Extract the [X, Y] coordinate from the center of the cell holding the provided text.  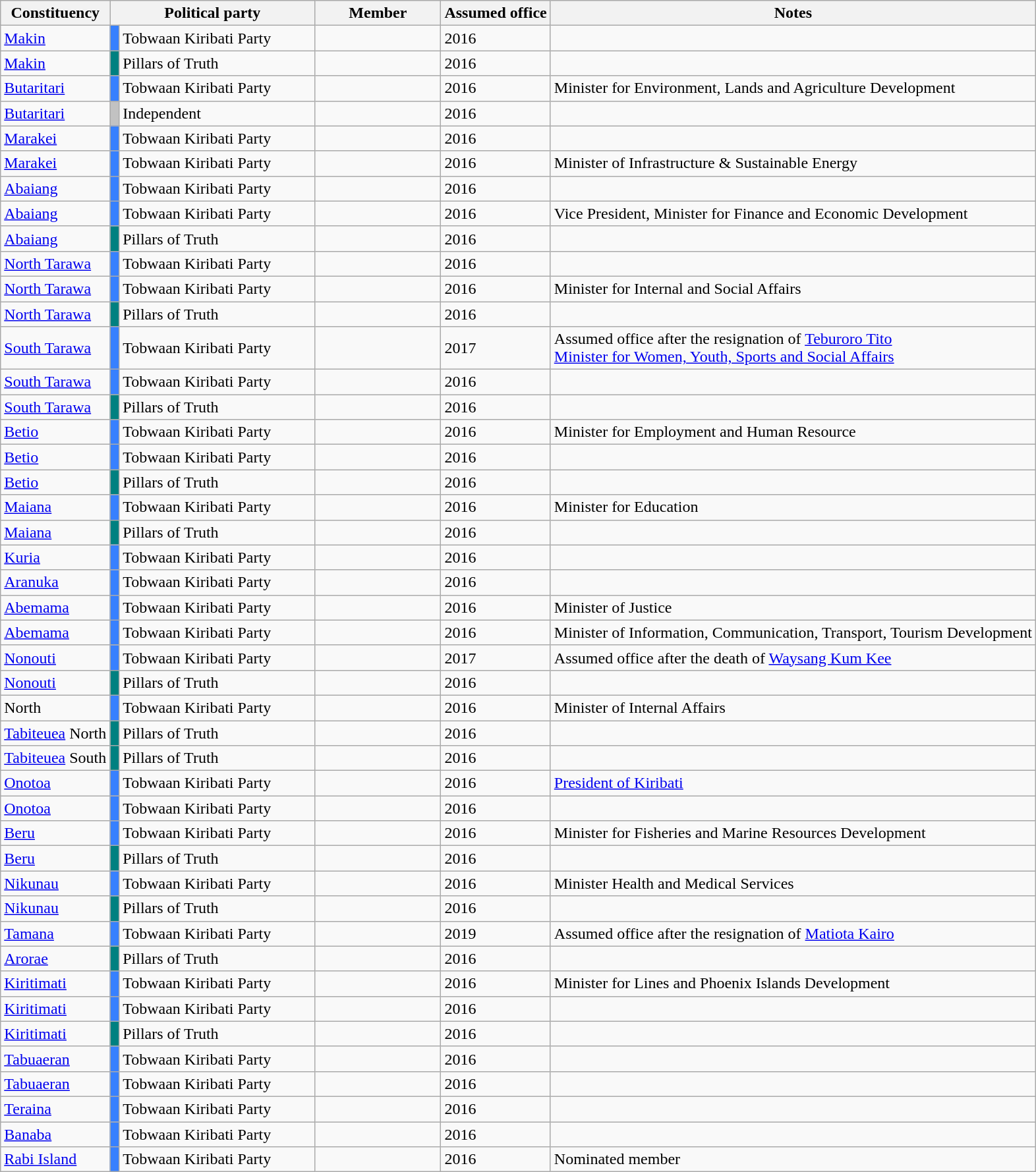
Minister of Infrastructure & Sustainable Energy [793, 163]
Tabiteuea South [55, 758]
2019 [496, 934]
Independent [217, 113]
Minister of Internal Affairs [793, 708]
Banaba [55, 1134]
Assumed office [496, 13]
Minister for Internal and Social Affairs [793, 289]
Assumed office after the resignation of Teburoro TitoMinister for Women, Youth, Sports and Social Affairs [793, 348]
Arorae [55, 959]
Assumed office after the death of Waysang Kum Kee [793, 657]
Minister for Lines and Phoenix Islands Development [793, 984]
Minister for Fisheries and Marine Resources Development [793, 833]
Kuria [55, 557]
Tabiteuea North [55, 733]
Minister of Information, Communication, Transport, Tourism Development [793, 632]
Aranuka [55, 582]
North [55, 708]
Minister for Education [793, 507]
President of Kiribati [793, 783]
Minister of Justice [793, 607]
Minister Health and Medical Services [793, 883]
Member [378, 13]
Minister for Environment, Lands and Agriculture Development [793, 88]
Vice President, Minister for Finance and Economic Development [793, 213]
Rabi Island [55, 1159]
Minister for Employment and Human Resource [793, 432]
Teraina [55, 1109]
Notes [793, 13]
Assumed office after the resignation of Matiota Kairo [793, 934]
Constituency [55, 13]
Tamana [55, 934]
Nominated member [793, 1159]
Political party [212, 13]
